Capture the cell that displays the provided text and extract its (X, Y) central coordinate. 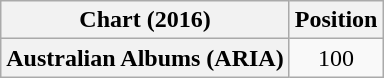
Australian Albums (ARIA) (145, 58)
Chart (2016) (145, 20)
100 (336, 58)
Position (336, 20)
